From the cell containing the given text, extract its center point as (x, y) coordinate. 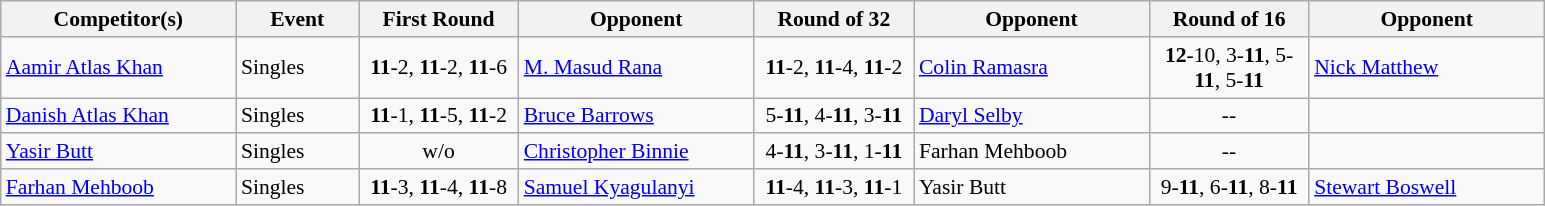
Daryl Selby (1032, 116)
Event (298, 19)
4-11, 3-11, 1-11 (834, 152)
Round of 16 (1229, 19)
Round of 32 (834, 19)
9-11, 6-11, 8-11 (1229, 187)
11-1, 11-5, 11-2 (438, 116)
12-10, 3-11, 5-11, 5-11 (1229, 68)
M. Masud Rana (636, 68)
11-4, 11-3, 11-1 (834, 187)
Nick Matthew (1426, 68)
Aamir Atlas Khan (118, 68)
Christopher Binnie (636, 152)
Competitor(s) (118, 19)
5-11, 4-11, 3-11 (834, 116)
11-2, 11-2, 11-6 (438, 68)
w/o (438, 152)
11-2, 11-4, 11-2 (834, 68)
Colin Ramasra (1032, 68)
11-3, 11-4, 11-8 (438, 187)
First Round (438, 19)
Stewart Boswell (1426, 187)
Bruce Barrows (636, 116)
Danish Atlas Khan (118, 116)
Samuel Kyagulanyi (636, 187)
